Determine the [X, Y] coordinate at the center of the cell enclosing the given text.  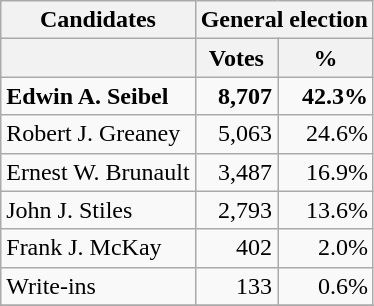
Frank J. McKay [98, 248]
133 [236, 286]
Robert J. Greaney [98, 134]
Write-ins [98, 286]
0.6% [326, 286]
8,707 [236, 96]
Candidates [98, 20]
402 [236, 248]
2,793 [236, 210]
2.0% [326, 248]
3,487 [236, 172]
Ernest W. Brunault [98, 172]
Votes [236, 58]
John J. Stiles [98, 210]
16.9% [326, 172]
24.6% [326, 134]
5,063 [236, 134]
General election [284, 20]
42.3% [326, 96]
Edwin A. Seibel [98, 96]
% [326, 58]
13.6% [326, 210]
